Return the [X, Y] coordinate for the center point of the cell that contains the specified text.  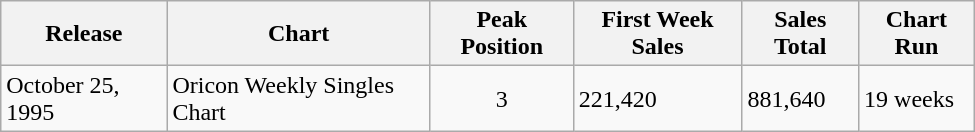
First Week Sales [658, 34]
221,420 [658, 98]
Peak Position [502, 34]
Chart [299, 34]
October 25, 1995 [84, 98]
Release [84, 34]
3 [502, 98]
Sales Total [800, 34]
Oricon Weekly Singles Chart [299, 98]
19 weeks [917, 98]
881,640 [800, 98]
Chart Run [917, 34]
